Extract the (X, Y) coordinate from the center of the cell holding the provided text.  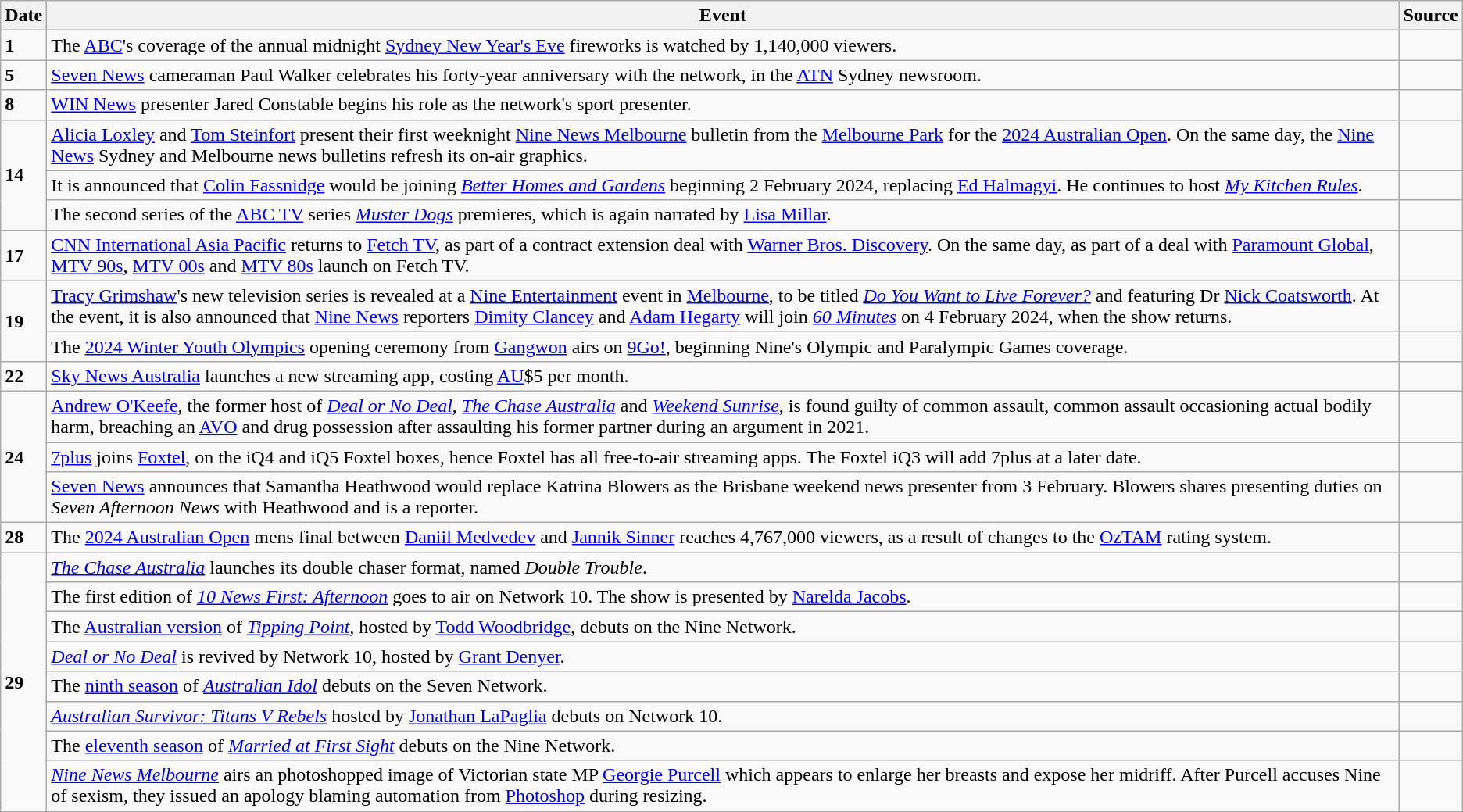
WIN News presenter Jared Constable begins his role as the network's sport presenter. (723, 105)
The 2024 Winter Youth Olympics opening ceremony from Gangwon airs on 9Go!, beginning Nine's Olympic and Paralympic Games coverage. (723, 346)
The Australian version of Tipping Point, hosted by Todd Woodbridge, debuts on the Nine Network. (723, 627)
17 (23, 255)
Seven News cameraman Paul Walker celebrates his forty-year anniversary with the network, in the ATN Sydney newsroom. (723, 75)
The second series of the ABC TV series Muster Dogs premieres, which is again narrated by Lisa Millar. (723, 215)
Source (1430, 16)
19 (23, 320)
14 (23, 175)
The ABC's coverage of the annual midnight Sydney New Year's Eve fireworks is watched by 1,140,000 viewers. (723, 45)
8 (23, 105)
7plus joins Foxtel, on the iQ4 and iQ5 Foxtel boxes, hence Foxtel has all free-to-air streaming apps. The Foxtel iQ3 will add 7plus at a later date. (723, 457)
22 (23, 376)
Date (23, 16)
Deal or No Deal is revived by Network 10, hosted by Grant Denyer. (723, 656)
The first edition of 10 News First: Afternoon goes to air on Network 10. The show is presented by Narelda Jacobs. (723, 597)
Event (723, 16)
29 (23, 682)
5 (23, 75)
1 (23, 45)
28 (23, 538)
24 (23, 456)
Sky News Australia launches a new streaming app, costing AU$5 per month. (723, 376)
The Chase Australia launches its double chaser format, named Double Trouble. (723, 567)
The ninth season of Australian Idol debuts on the Seven Network. (723, 686)
The eleventh season of Married at First Sight debuts on the Nine Network. (723, 746)
Australian Survivor: Titans V Rebels hosted by Jonathan LaPaglia debuts on Network 10. (723, 716)
